Capture the cell that displays the provided text and extract its [x, y] central coordinate. 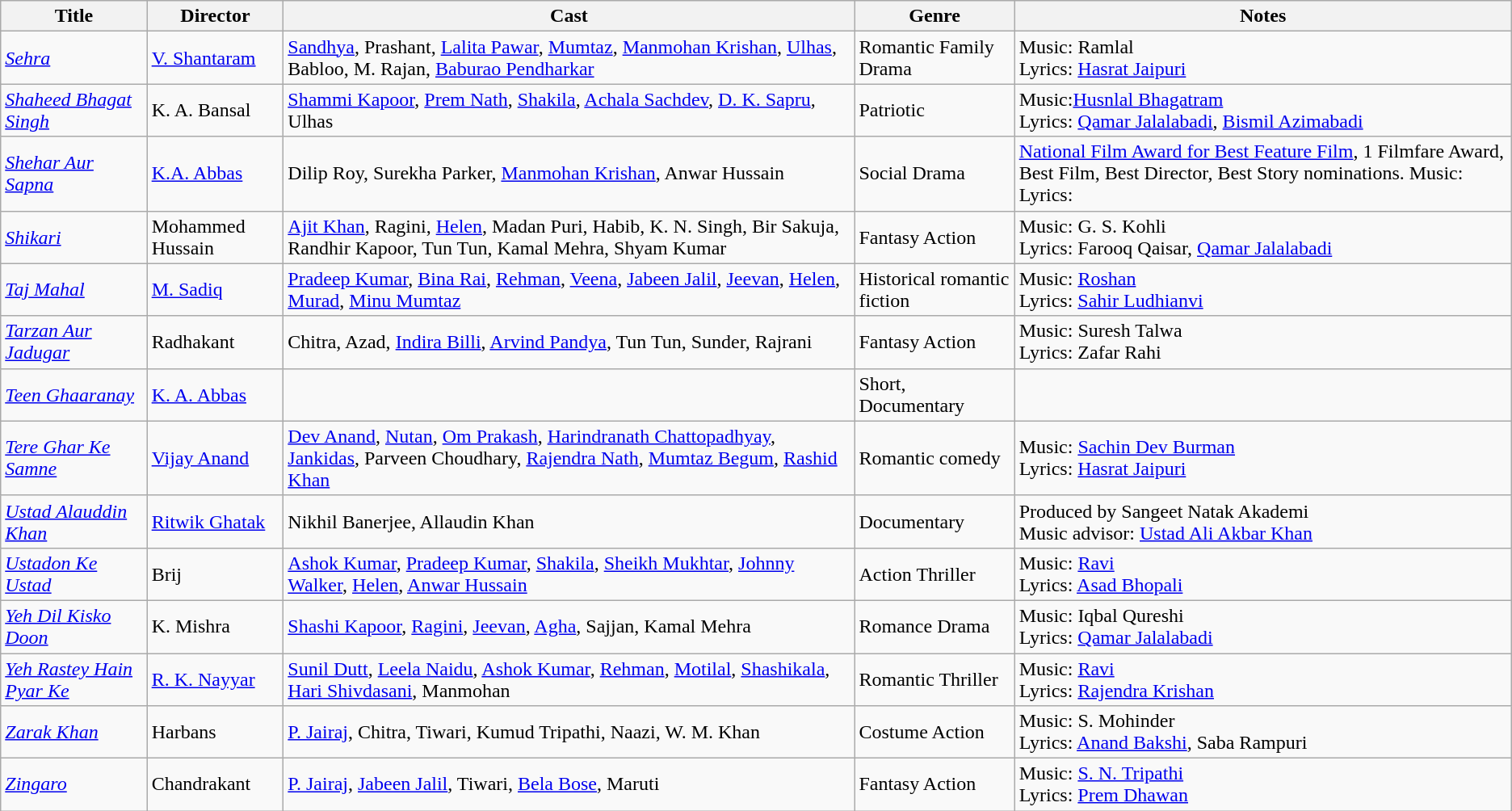
Radhakant [215, 342]
Action Thriller [934, 574]
Produced by Sangeet Natak AkademiMusic advisor: Ustad Ali Akbar Khan [1263, 522]
Documentary [934, 522]
Romantic Family Drama [934, 58]
Music: S. N. TripathiLyrics: Prem Dhawan [1263, 785]
Social Drama [934, 174]
Taj Mahal [74, 289]
Ajit Khan, Ragini, Helen, Madan Puri, Habib, K. N. Singh, Bir Sakuja, Randhir Kapoor, Tun Tun, Kamal Mehra, Shyam Kumar [569, 237]
Zarak Khan [74, 732]
Pradeep Kumar, Bina Rai, Rehman, Veena, Jabeen Jalil, Jeevan, Helen, Murad, Minu Mumtaz [569, 289]
Sehra [74, 58]
Dev Anand, Nutan, Om Prakash, Harindranath Chattopadhyay, Jankidas, Parveen Choudhary, Rajendra Nath, Mumtaz Begum, Rashid Khan [569, 458]
P. Jairaj, Chitra, Tiwari, Kumud Tripathi, Naazi, W. M. Khan [569, 732]
Music: RamlalLyrics: Hasrat Jaipuri [1263, 58]
Music: G. S. KohliLyrics: Farooq Qaisar, Qamar Jalalabadi [1263, 237]
M. Sadiq [215, 289]
Music: Sachin Dev BurmanLyrics: Hasrat Jaipuri [1263, 458]
Romantic Thriller [934, 679]
Sunil Dutt, Leela Naidu, Ashok Kumar, Rehman, Motilal, Shashikala, Hari Shivdasani, Manmohan [569, 679]
P. Jairaj, Jabeen Jalil, Tiwari, Bela Bose, Maruti [569, 785]
Ritwik Ghatak [215, 522]
Shehar Aur Sapna [74, 174]
Director [215, 16]
Shaheed Bhagat Singh [74, 110]
Music: Suresh TalwaLyrics: Zafar Rahi [1263, 342]
Chandrakant [215, 785]
Teen Ghaaranay [74, 394]
Romance Drama [934, 627]
Vijay Anand [215, 458]
Notes [1263, 16]
Brij [215, 574]
R. K. Nayyar [215, 679]
K. A. Abbas [215, 394]
Historical romantic fiction [934, 289]
Yeh Dil Kisko Doon [74, 627]
Music:Husnlal BhagatramLyrics: Qamar Jalalabadi, Bismil Azimabadi [1263, 110]
Ustadon Ke Ustad [74, 574]
Yeh Rastey Hain Pyar Ke [74, 679]
Costume Action [934, 732]
K. Mishra [215, 627]
Nikhil Banerjee, Allaudin Khan [569, 522]
Harbans [215, 732]
V. Shantaram [215, 58]
Music: S. MohinderLyrics: Anand Bakshi, Saba Rampuri [1263, 732]
National Film Award for Best Feature Film, 1 Filmfare Award, Best Film, Best Director, Best Story nominations. Music: Lyrics: [1263, 174]
Zingaro [74, 785]
Music: Iqbal QureshiLyrics: Qamar Jalalabadi [1263, 627]
Mohammed Hussain [215, 237]
K. A. Bansal [215, 110]
Ashok Kumar, Pradeep Kumar, Shakila, Sheikh Mukhtar, Johnny Walker, Helen, Anwar Hussain [569, 574]
Chitra, Azad, Indira Billi, Arvind Pandya, Tun Tun, Sunder, Rajrani [569, 342]
Romantic comedy [934, 458]
Ustad Alauddin Khan [74, 522]
Short, Documentary [934, 394]
Title [74, 16]
Music: RaviLyrics: Asad Bhopali [1263, 574]
Shashi Kapoor, Ragini, Jeevan, Agha, Sajjan, Kamal Mehra [569, 627]
Dilip Roy, Surekha Parker, Manmohan Krishan, Anwar Hussain [569, 174]
Patriotic [934, 110]
Cast [569, 16]
Shammi Kapoor, Prem Nath, Shakila, Achala Sachdev, D. K. Sapru, Ulhas [569, 110]
Tere Ghar Ke Samne [74, 458]
Genre [934, 16]
Shikari [74, 237]
Sandhya, Prashant, Lalita Pawar, Mumtaz, Manmohan Krishan, Ulhas, Babloo, M. Rajan, Baburao Pendharkar [569, 58]
K.A. Abbas [215, 174]
Music: RoshanLyrics: Sahir Ludhianvi [1263, 289]
Music: RaviLyrics: Rajendra Krishan [1263, 679]
Tarzan Aur Jadugar [74, 342]
